Return the (X, Y) coordinate for the center point of the cell that contains the specified text.  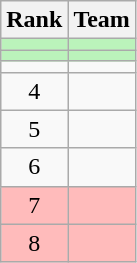
4 (34, 91)
7 (34, 205)
5 (34, 129)
Team (102, 20)
6 (34, 167)
8 (34, 243)
Rank (34, 20)
